Return the [x, y] coordinate for the center point of the cell that contains the specified text.  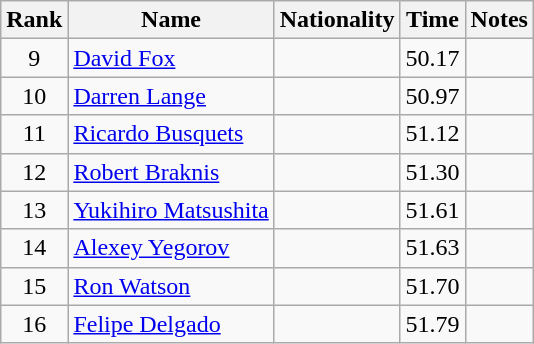
Yukihiro Matsushita [171, 210]
50.97 [432, 96]
12 [34, 172]
13 [34, 210]
Robert Braknis [171, 172]
Time [432, 20]
Ron Watson [171, 286]
Felipe Delgado [171, 324]
David Fox [171, 58]
51.63 [432, 248]
50.17 [432, 58]
51.30 [432, 172]
Ricardo Busquets [171, 134]
14 [34, 248]
51.61 [432, 210]
10 [34, 96]
Alexey Yegorov [171, 248]
Notes [499, 20]
51.70 [432, 286]
51.79 [432, 324]
Darren Lange [171, 96]
Nationality [337, 20]
16 [34, 324]
Name [171, 20]
51.12 [432, 134]
11 [34, 134]
15 [34, 286]
Rank [34, 20]
9 [34, 58]
